From the cell containing the given text, extract its center point as (X, Y) coordinate. 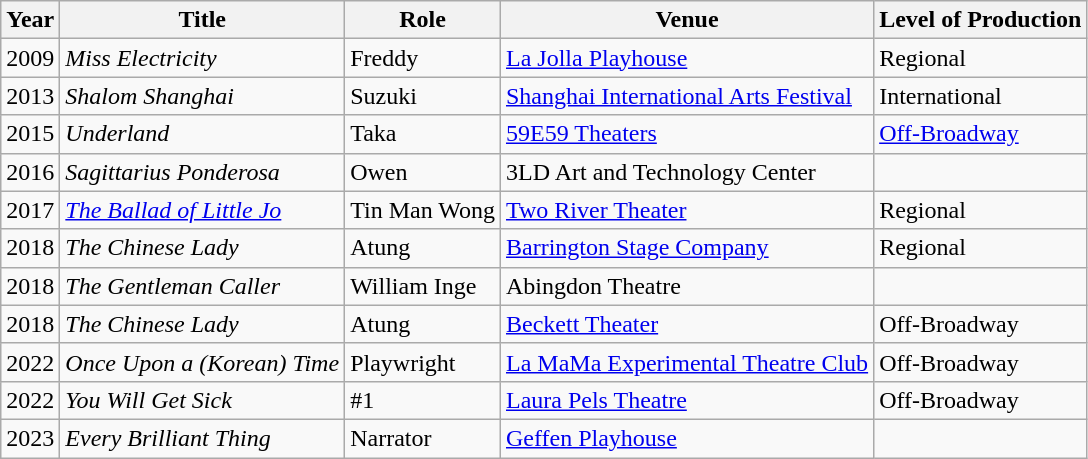
#1 (423, 400)
59E59 Theaters (686, 134)
Freddy (423, 58)
La MaMa Experimental Theatre Club (686, 362)
Abingdon Theatre (686, 286)
Geffen Playhouse (686, 438)
2016 (30, 172)
Underland (202, 134)
Title (202, 20)
William Inge (423, 286)
2013 (30, 96)
Tin Man Wong (423, 210)
Sagittarius Ponderosa (202, 172)
2017 (30, 210)
Once Upon a (Korean) Time (202, 362)
Owen (423, 172)
Year (30, 20)
2023 (30, 438)
2015 (30, 134)
International (980, 96)
Venue (686, 20)
Suzuki (423, 96)
Playwright (423, 362)
3LD Art and Technology Center (686, 172)
2009 (30, 58)
Miss Electricity (202, 58)
Level of Production (980, 20)
Two River Theater (686, 210)
Laura Pels Theatre (686, 400)
Every Brilliant Thing (202, 438)
La Jolla Playhouse (686, 58)
The Gentleman Caller (202, 286)
Shalom Shanghai (202, 96)
Taka (423, 134)
The Ballad of Little Jo (202, 210)
You Will Get Sick (202, 400)
Role (423, 20)
Narrator (423, 438)
Barrington Stage Company (686, 248)
Beckett Theater (686, 324)
Shanghai International Arts Festival (686, 96)
